From the cell containing the given text, extract its center point as (X, Y) coordinate. 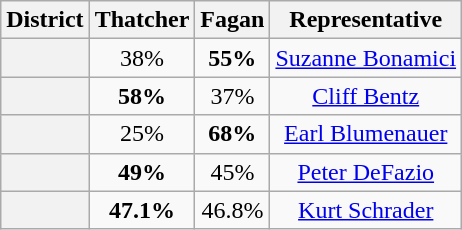
37% (232, 96)
Thatcher (142, 20)
68% (232, 134)
49% (142, 172)
58% (142, 96)
25% (142, 134)
Cliff Bentz (366, 96)
District (45, 20)
38% (142, 58)
47.1% (142, 210)
Kurt Schrader (366, 210)
Peter DeFazio (366, 172)
46.8% (232, 210)
Suzanne Bonamici (366, 58)
Representative (366, 20)
Earl Blumenauer (366, 134)
55% (232, 58)
45% (232, 172)
Fagan (232, 20)
